Detect which cell encompasses the target text, then output its (X, Y) center coordinate. 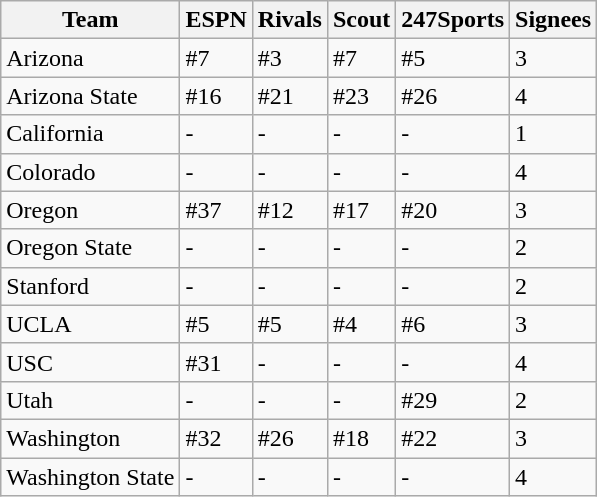
247Sports (453, 20)
#20 (453, 210)
ESPN (216, 20)
#31 (216, 362)
#4 (361, 324)
Colorado (90, 172)
#12 (290, 210)
#22 (453, 438)
Signees (554, 20)
#23 (361, 96)
Arizona (90, 58)
Washington State (90, 477)
Team (90, 20)
#18 (361, 438)
Rivals (290, 20)
#6 (453, 324)
#3 (290, 58)
Arizona State (90, 96)
1 (554, 134)
#29 (453, 400)
#32 (216, 438)
Scout (361, 20)
Washington (90, 438)
#16 (216, 96)
USC (90, 362)
#21 (290, 96)
Utah (90, 400)
Stanford (90, 286)
UCLA (90, 324)
Oregon (90, 210)
Oregon State (90, 248)
#17 (361, 210)
#37 (216, 210)
California (90, 134)
